Locate the cell with the specified text and output its [X, Y] center coordinate. 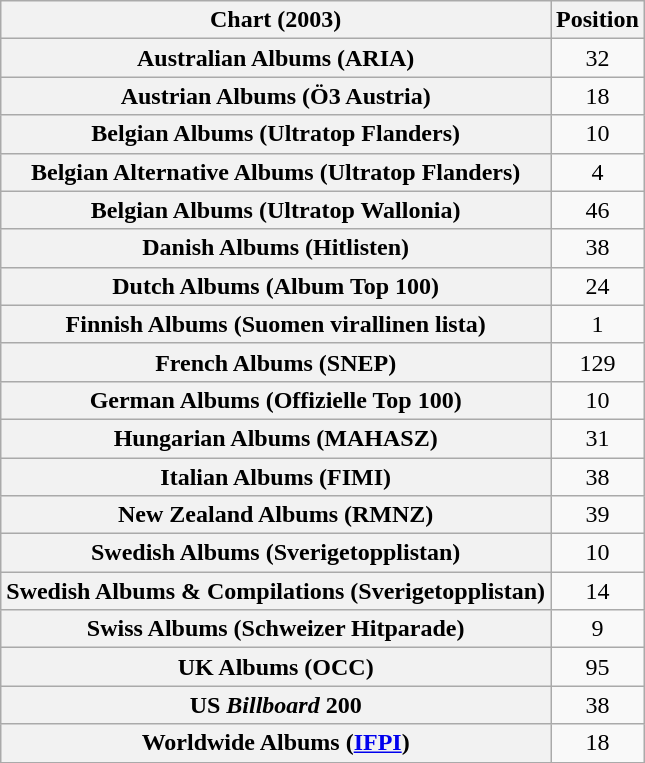
46 [598, 210]
Australian Albums (ARIA) [276, 58]
32 [598, 58]
German Albums (Offizielle Top 100) [276, 400]
US Billboard 200 [276, 705]
Position [598, 20]
Belgian Albums (Ultratop Wallonia) [276, 210]
Swedish Albums (Sverigetopplistan) [276, 553]
9 [598, 629]
Belgian Alternative Albums (Ultratop Flanders) [276, 172]
Belgian Albums (Ultratop Flanders) [276, 134]
French Albums (SNEP) [276, 362]
31 [598, 438]
Hungarian Albums (MAHASZ) [276, 438]
Swiss Albums (Schweizer Hitparade) [276, 629]
UK Albums (OCC) [276, 667]
1 [598, 324]
14 [598, 591]
24 [598, 286]
129 [598, 362]
Austrian Albums (Ö3 Austria) [276, 96]
Chart (2003) [276, 20]
4 [598, 172]
39 [598, 515]
Swedish Albums & Compilations (Sverigetopplistan) [276, 591]
Worldwide Albums (IFPI) [276, 743]
Dutch Albums (Album Top 100) [276, 286]
Finnish Albums (Suomen virallinen lista) [276, 324]
New Zealand Albums (RMNZ) [276, 515]
Danish Albums (Hitlisten) [276, 248]
95 [598, 667]
Italian Albums (FIMI) [276, 477]
